Scan for the cell matching the given text and deliver its [x, y] coordinate at center. 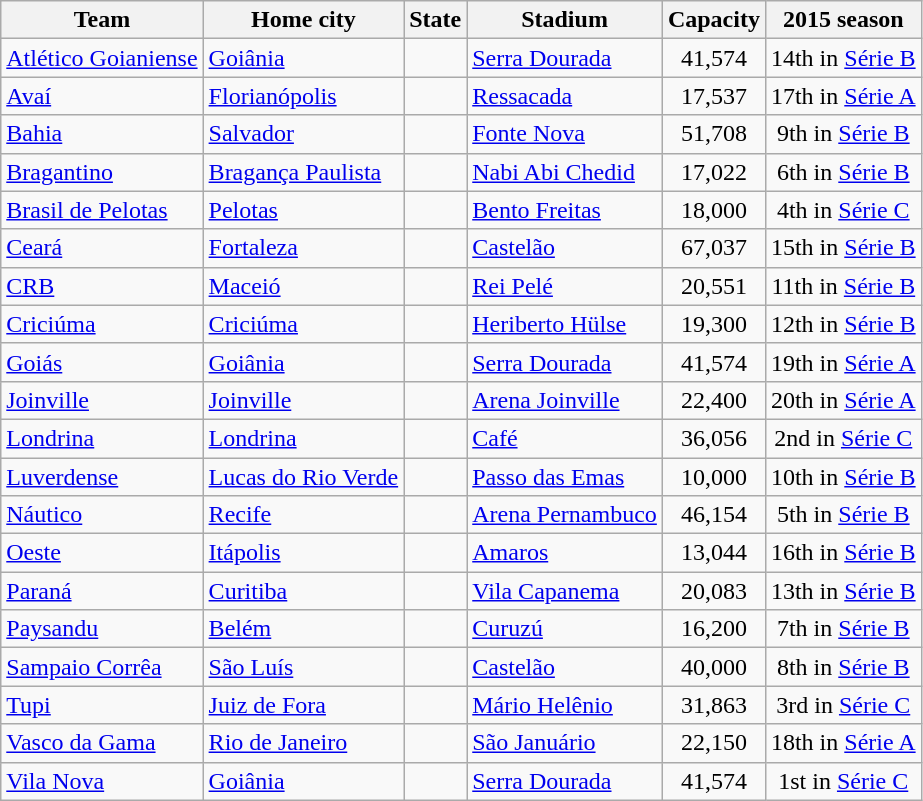
Vasco da Gama [102, 743]
19th in Série A [843, 362]
Florianópolis [304, 96]
Juiz de Fora [304, 705]
State [436, 20]
Atlético Goianiense [102, 58]
Recife [304, 515]
Pelotas [304, 210]
Luverdense [102, 477]
Home city [304, 20]
15th in Série B [843, 248]
Lucas do Rio Verde [304, 477]
Team [102, 20]
5th in Série B [843, 515]
Rio de Janeiro [304, 743]
CRB [102, 286]
67,037 [714, 248]
Café [565, 438]
16th in Série B [843, 553]
8th in Série B [843, 667]
20,551 [714, 286]
20th in Série A [843, 400]
Fortaleza [304, 248]
22,150 [714, 743]
12th in Série B [843, 324]
Tupi [102, 705]
10th in Série B [843, 477]
Brasil de Pelotas [102, 210]
Mário Helênio [565, 705]
18,000 [714, 210]
Oeste [102, 553]
Bento Freitas [565, 210]
22,400 [714, 400]
Capacity [714, 20]
16,200 [714, 629]
Passo das Emas [565, 477]
Arena Pernambuco [565, 515]
Vila Nova [102, 781]
Fonte Nova [565, 134]
2015 season [843, 20]
Curitiba [304, 591]
40,000 [714, 667]
Bahia [102, 134]
Heriberto Hülse [565, 324]
Vila Capanema [565, 591]
Sampaio Corrêa [102, 667]
Bragança Paulista [304, 172]
11th in Série B [843, 286]
Curuzú [565, 629]
Bragantino [102, 172]
18th in Série A [843, 743]
17th in Série A [843, 96]
1st in Série C [843, 781]
51,708 [714, 134]
10,000 [714, 477]
20,083 [714, 591]
Nabi Abi Chedid [565, 172]
14th in Série B [843, 58]
46,154 [714, 515]
4th in Série C [843, 210]
Avaí [102, 96]
2nd in Série C [843, 438]
Stadium [565, 20]
Amaros [565, 553]
13th in Série B [843, 591]
17,022 [714, 172]
Salvador [304, 134]
Ressacada [565, 96]
3rd in Série C [843, 705]
Belém [304, 629]
São Luís [304, 667]
6th in Série B [843, 172]
Paysandu [102, 629]
19,300 [714, 324]
Arena Joinville [565, 400]
31,863 [714, 705]
Goiás [102, 362]
7th in Série B [843, 629]
13,044 [714, 553]
9th in Série B [843, 134]
Rei Pelé [565, 286]
São Januário [565, 743]
Paraná [102, 591]
36,056 [714, 438]
17,537 [714, 96]
Ceará [102, 248]
Maceió [304, 286]
Náutico [102, 515]
Itápolis [304, 553]
